Locate the cell with the specified text and output its [x, y] center coordinate. 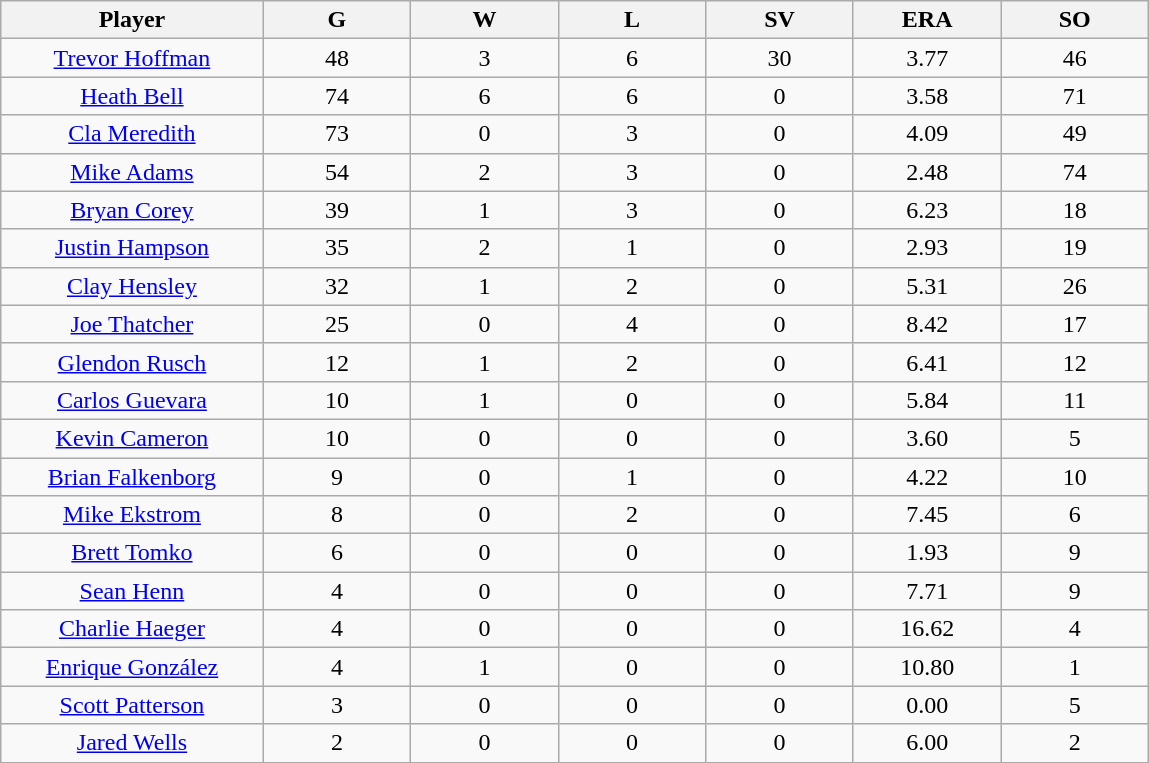
G [337, 20]
6.41 [927, 362]
19 [1075, 248]
18 [1075, 210]
Bryan Corey [132, 210]
46 [1075, 58]
Heath Bell [132, 96]
25 [337, 324]
8.42 [927, 324]
Carlos Guevara [132, 400]
Scott Patterson [132, 705]
Player [132, 20]
39 [337, 210]
35 [337, 248]
4.09 [927, 134]
Kevin Cameron [132, 438]
11 [1075, 400]
73 [337, 134]
5.84 [927, 400]
4.22 [927, 477]
Jared Wells [132, 743]
7.45 [927, 515]
6.00 [927, 743]
7.71 [927, 591]
Justin Hampson [132, 248]
2.48 [927, 172]
2.93 [927, 248]
3.58 [927, 96]
L [632, 20]
3.77 [927, 58]
Glendon Rusch [132, 362]
48 [337, 58]
Mike Ekstrom [132, 515]
49 [1075, 134]
Clay Hensley [132, 286]
Joe Thatcher [132, 324]
30 [780, 58]
10.80 [927, 667]
17 [1075, 324]
71 [1075, 96]
54 [337, 172]
W [485, 20]
Sean Henn [132, 591]
6.23 [927, 210]
SV [780, 20]
Cla Meredith [132, 134]
0.00 [927, 705]
26 [1075, 286]
Brian Falkenborg [132, 477]
1.93 [927, 553]
16.62 [927, 629]
5.31 [927, 286]
Mike Adams [132, 172]
Charlie Haeger [132, 629]
32 [337, 286]
SO [1075, 20]
Trevor Hoffman [132, 58]
8 [337, 515]
ERA [927, 20]
3.60 [927, 438]
Enrique González [132, 667]
Brett Tomko [132, 553]
